Pinpoint the cell where the given text exists, returning its (x, y) midpoint coordinate. 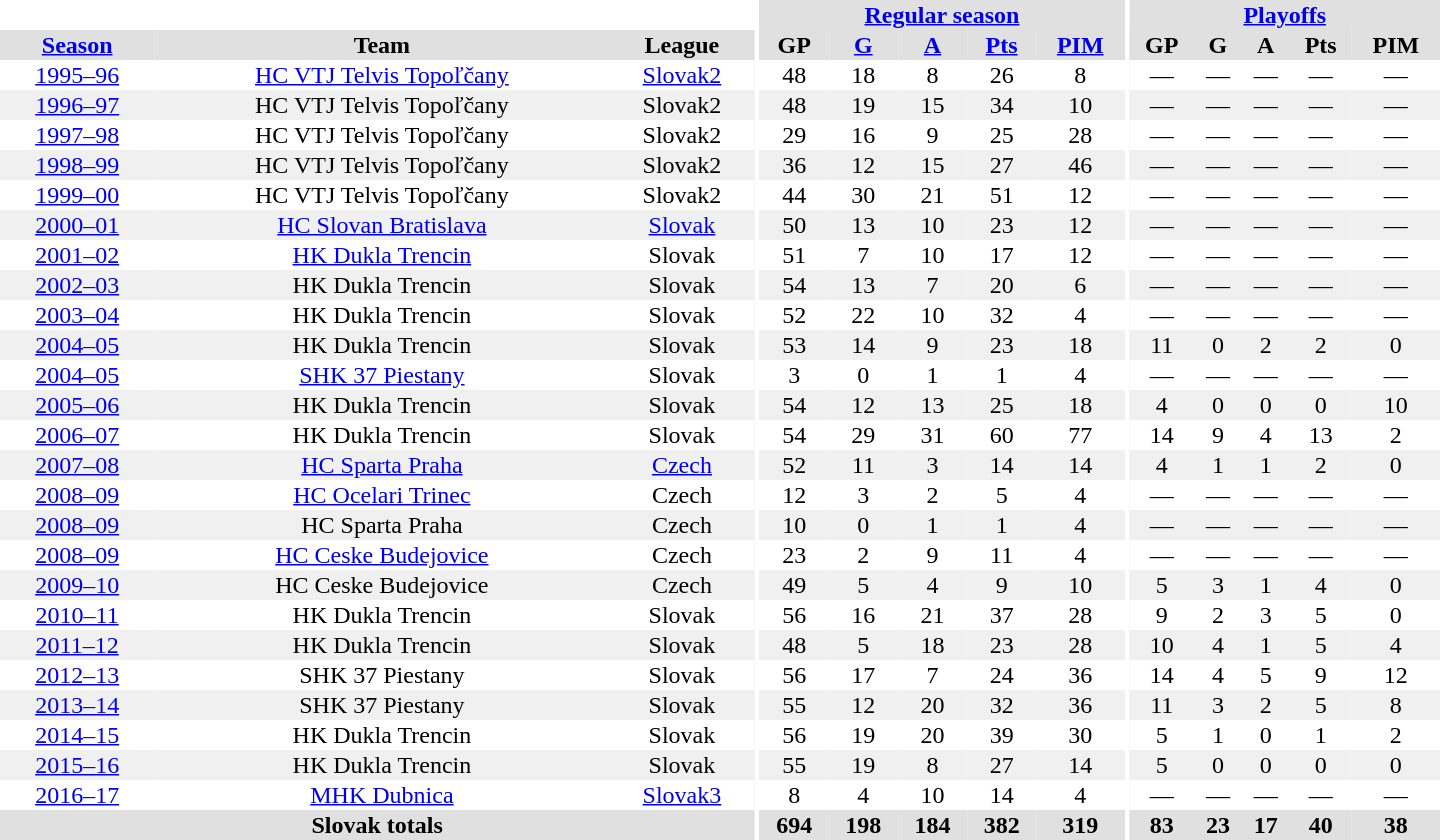
1999–00 (77, 195)
22 (864, 315)
34 (1002, 105)
2001–02 (77, 255)
38 (1396, 825)
HC Ocelari Trinec (382, 495)
1997–98 (77, 135)
Playoffs (1285, 15)
League (682, 45)
31 (932, 435)
Regular season (942, 15)
2006–07 (77, 435)
198 (864, 825)
6 (1080, 285)
2003–04 (77, 315)
44 (794, 195)
2005–06 (77, 405)
184 (932, 825)
39 (1002, 735)
2015–16 (77, 765)
MHK Dubnica (382, 795)
319 (1080, 825)
40 (1321, 825)
50 (794, 225)
26 (1002, 75)
2013–14 (77, 705)
Slovak totals (377, 825)
37 (1002, 615)
24 (1002, 675)
2010–11 (77, 615)
2009–10 (77, 585)
1995–96 (77, 75)
77 (1080, 435)
1996–97 (77, 105)
46 (1080, 165)
2016–17 (77, 795)
382 (1002, 825)
60 (1002, 435)
2011–12 (77, 645)
2007–08 (77, 465)
Slovak3 (682, 795)
53 (794, 345)
2012–13 (77, 675)
694 (794, 825)
49 (794, 585)
83 (1162, 825)
2002–03 (77, 285)
HC Slovan Bratislava (382, 225)
Season (77, 45)
2014–15 (77, 735)
1998–99 (77, 165)
2000–01 (77, 225)
Team (382, 45)
